Find where the given text appears and provide that cell's center as [x, y] coordinate. 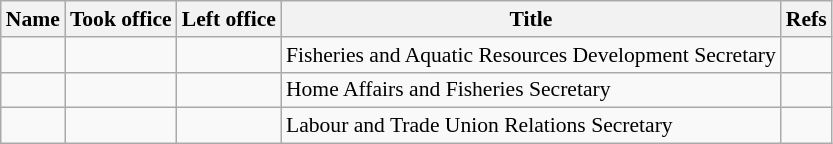
Home Affairs and Fisheries Secretary [531, 90]
Left office [229, 19]
Took office [121, 19]
Fisheries and Aquatic Resources Development Secretary [531, 55]
Labour and Trade Union Relations Secretary [531, 126]
Refs [806, 19]
Name [33, 19]
Title [531, 19]
